Identify which cell holds the provided text, then report its (x, y) central coordinate. 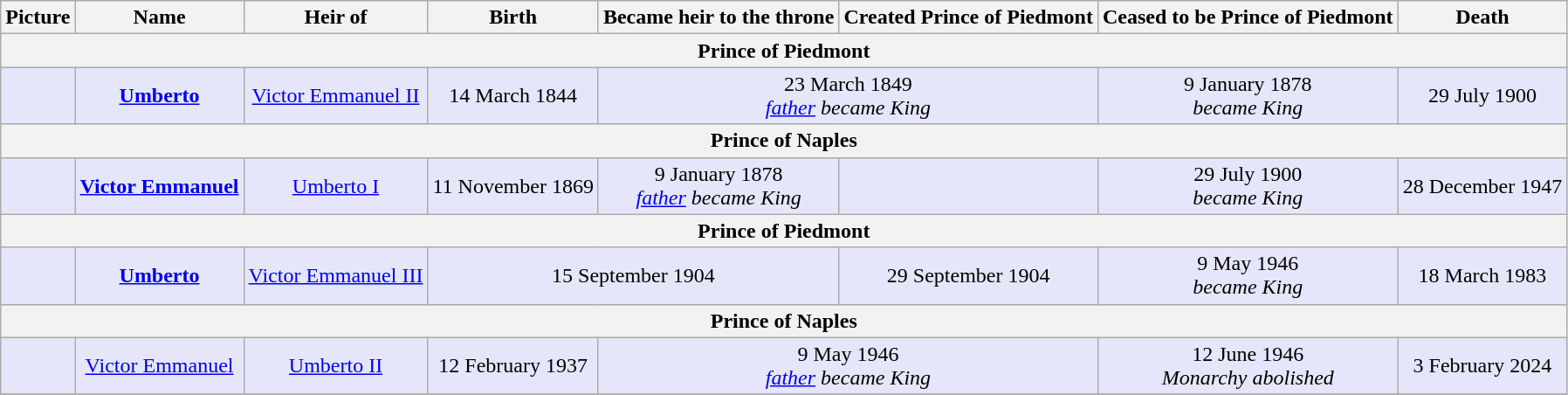
Umberto II (335, 365)
12 June 1946Monarchy abolished (1248, 365)
14 March 1844 (513, 96)
Ceased to be Prince of Piedmont (1248, 17)
Umberto I (335, 185)
18 March 1983 (1482, 276)
9 May 1946father became King (848, 365)
Name (159, 17)
29 July 1900 (1482, 96)
9 May 1946became King (1248, 276)
3 February 2024 (1482, 365)
Picture (38, 17)
29 September 1904 (969, 276)
9 January 1878became King (1248, 96)
9 January 1878father became King (718, 185)
28 December 1947 (1482, 185)
11 November 1869 (513, 185)
29 July 1900became King (1248, 185)
Heir of (335, 17)
Victor Emmanuel III (335, 276)
15 September 1904 (634, 276)
Death (1482, 17)
23 March 1849father became King (848, 96)
Created Prince of Piedmont (969, 17)
Birth (513, 17)
Became heir to the throne (718, 17)
12 February 1937 (513, 365)
Victor Emmanuel II (335, 96)
